From the cell containing the given text, extract its center point as [X, Y] coordinate. 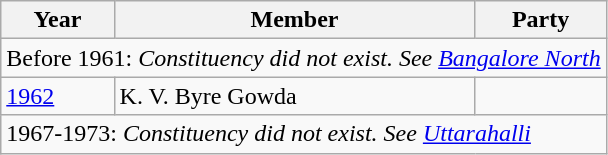
Member [294, 20]
Before 1961: Constituency did not exist. See Bangalore North [304, 58]
K. V. Byre Gowda [294, 96]
1962 [58, 96]
Party [540, 20]
Year [58, 20]
1967-1973: Constituency did not exist. See Uttarahalli [304, 134]
